Return [x, y] of the center of cell containing provided text 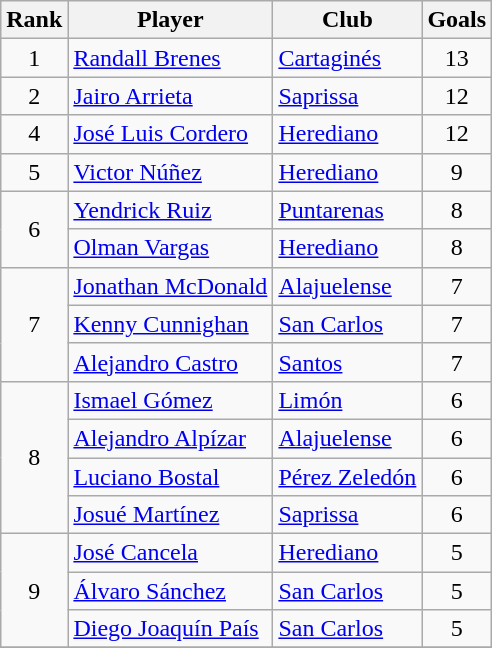
Randall Brenes [170, 58]
José Cancela [170, 553]
Yendrick Ruiz [170, 210]
Goals [457, 20]
Ismael Gómez [170, 400]
Alejandro Castro [170, 362]
Olman Vargas [170, 248]
Rank [34, 20]
2 [34, 96]
Pérez Zeledón [348, 477]
1 [34, 58]
Kenny Cunnighan [170, 324]
José Luis Cordero [170, 134]
Victor Núñez [170, 172]
Cartaginés [348, 58]
4 [34, 134]
Club [348, 20]
Puntarenas [348, 210]
Santos [348, 362]
Jonathan McDonald [170, 286]
Diego Joaquín País [170, 629]
Luciano Bostal [170, 477]
Limón [348, 400]
Álvaro Sánchez [170, 591]
Alejandro Alpízar [170, 438]
Jairo Arrieta [170, 96]
Player [170, 20]
13 [457, 58]
Josué Martínez [170, 515]
